Capture the cell that displays the provided text and extract its (X, Y) central coordinate. 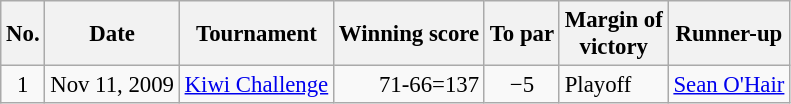
Kiwi Challenge (256, 85)
To par (522, 34)
−5 (522, 85)
1 (23, 85)
No. (23, 34)
Sean O'Hair (729, 85)
Winning score (410, 34)
71-66=137 (410, 85)
Tournament (256, 34)
Date (112, 34)
Nov 11, 2009 (112, 85)
Playoff (614, 85)
Margin ofvictory (614, 34)
Runner-up (729, 34)
